Search for the cell housing the specified text and yield its [X, Y] center coordinate. 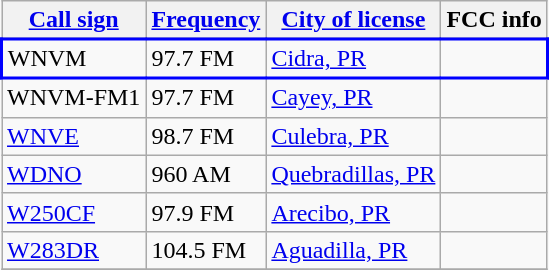
98.7 FM [206, 136]
Aguadilla, PR [354, 250]
WNVM-FM1 [74, 98]
City of license [354, 20]
104.5 FM [206, 250]
Arecibo, PR [354, 212]
Quebradillas, PR [354, 174]
97.9 FM [206, 212]
Cidra, PR [354, 59]
Call sign [74, 20]
W283DR [74, 250]
W250CF [74, 212]
FCC info [494, 20]
Culebra, PR [354, 136]
Frequency [206, 20]
WDNO [74, 174]
Cayey, PR [354, 98]
WNVE [74, 136]
WNVM [74, 59]
960 AM [206, 174]
